From the cell containing the given text, extract its center point as [x, y] coordinate. 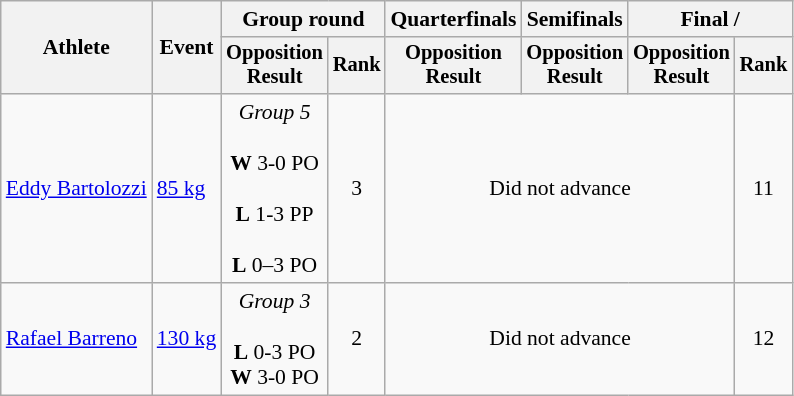
Rafael Barreno [76, 339]
Event [186, 48]
Athlete [76, 48]
Group 3L 0-3 POW 3-0 PO [274, 339]
Eddy Bartolozzi [76, 188]
12 [764, 339]
2 [357, 339]
Group round [303, 19]
Quarterfinals [453, 19]
Final / [710, 19]
130 kg [186, 339]
11 [764, 188]
Semifinals [574, 19]
Group 5W 3-0 POL 1-3 PPL 0–3 PO [274, 188]
3 [357, 188]
85 kg [186, 188]
